Find where the given text appears and provide that cell's center as [x, y] coordinate. 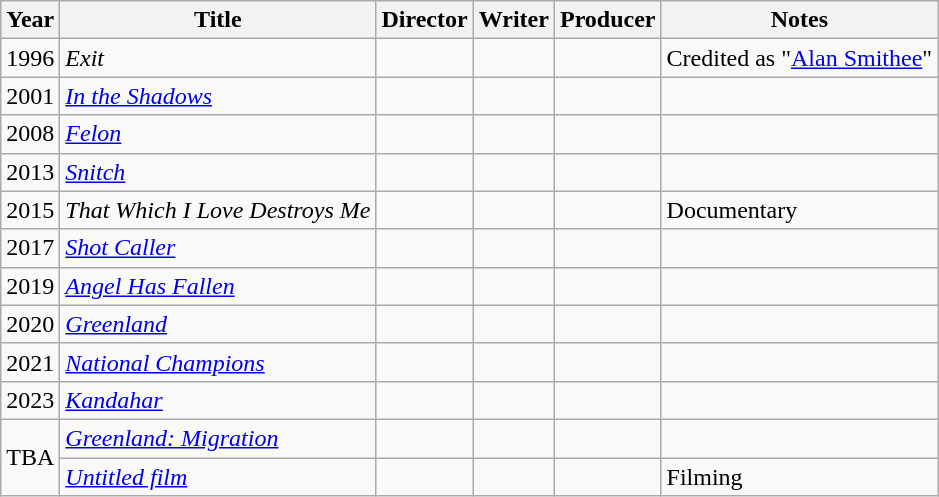
2013 [30, 172]
2015 [30, 210]
In the Shadows [218, 96]
Title [218, 20]
Felon [218, 134]
Notes [800, 20]
Greenland: Migration [218, 438]
Year [30, 20]
2019 [30, 286]
1996 [30, 58]
Documentary [800, 210]
Director [424, 20]
2021 [30, 362]
Filming [800, 477]
Greenland [218, 324]
Snitch [218, 172]
Untitled film [218, 477]
2008 [30, 134]
Shot Caller [218, 248]
Angel Has Fallen [218, 286]
2017 [30, 248]
Kandahar [218, 400]
2001 [30, 96]
Credited as "Alan Smithee" [800, 58]
TBA [30, 457]
That Which I Love Destroys Me [218, 210]
Exit [218, 58]
Writer [514, 20]
Producer [608, 20]
National Champions [218, 362]
2020 [30, 324]
2023 [30, 400]
